Return the [x, y] coordinate for the center point of the cell that contains the specified text.  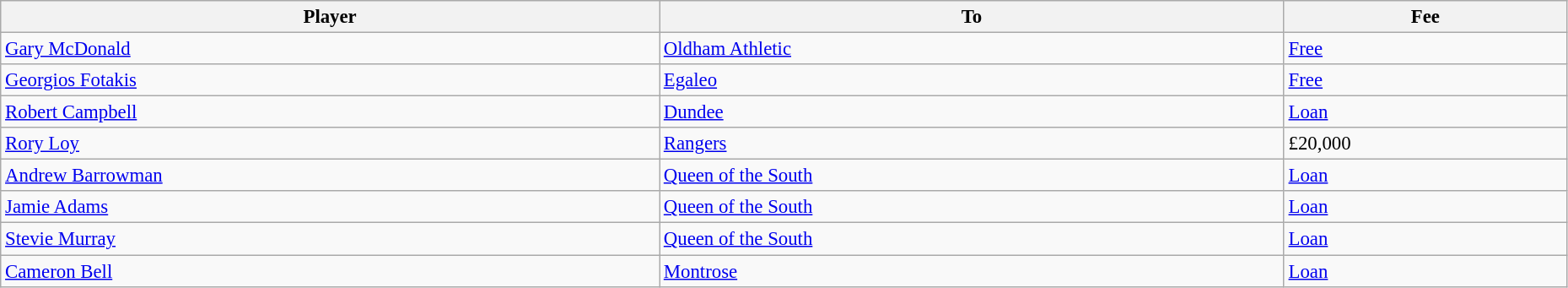
Montrose [972, 271]
Player [331, 17]
Rangers [972, 144]
Georgios Fotakis [331, 80]
Jamie Adams [331, 207]
Dundee [972, 112]
Rory Loy [331, 144]
Gary McDonald [331, 49]
Stevie Murray [331, 239]
Egaleo [972, 80]
Oldham Athletic [972, 49]
Robert Campbell [331, 112]
Cameron Bell [331, 271]
£20,000 [1425, 144]
Andrew Barrowman [331, 176]
Fee [1425, 17]
To [972, 17]
